Extract the (X, Y) coordinate from the center of the cell holding the provided text.  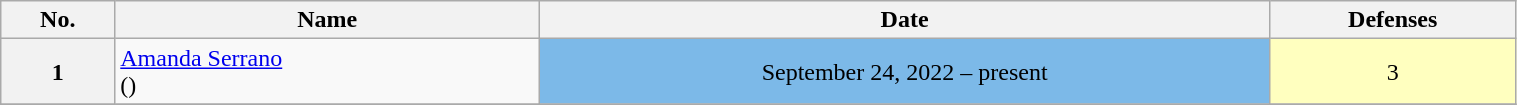
Defenses (1392, 20)
3 (1392, 72)
Date (905, 20)
No. (58, 20)
September 24, 2022 – present (905, 72)
Amanda Serrano() (328, 72)
1 (58, 72)
Name (328, 20)
